Scan for the cell matching the given text and deliver its (x, y) coordinate at center. 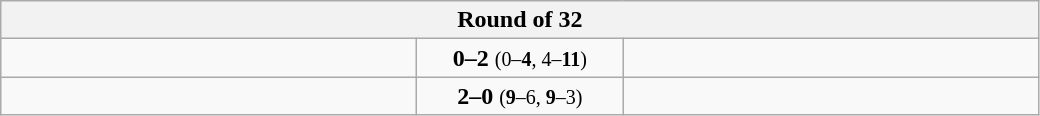
0–2 (0–4, 4–11) (520, 58)
Round of 32 (520, 20)
2–0 (9–6, 9–3) (520, 96)
